Provide the (X, Y) coordinate of the cell's center where the given text is located.  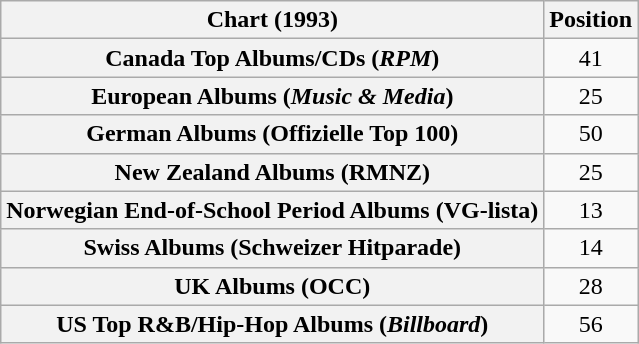
UK Albums (OCC) (272, 286)
New Zealand Albums (RMNZ) (272, 172)
50 (591, 134)
56 (591, 324)
41 (591, 58)
13 (591, 210)
German Albums (Offizielle Top 100) (272, 134)
Swiss Albums (Schweizer Hitparade) (272, 248)
Canada Top Albums/CDs (RPM) (272, 58)
Position (591, 20)
Chart (1993) (272, 20)
14 (591, 248)
28 (591, 286)
Norwegian End-of-School Period Albums (VG-lista) (272, 210)
US Top R&B/Hip-Hop Albums (Billboard) (272, 324)
European Albums (Music & Media) (272, 96)
